Return (X, Y) of the center of cell containing provided text 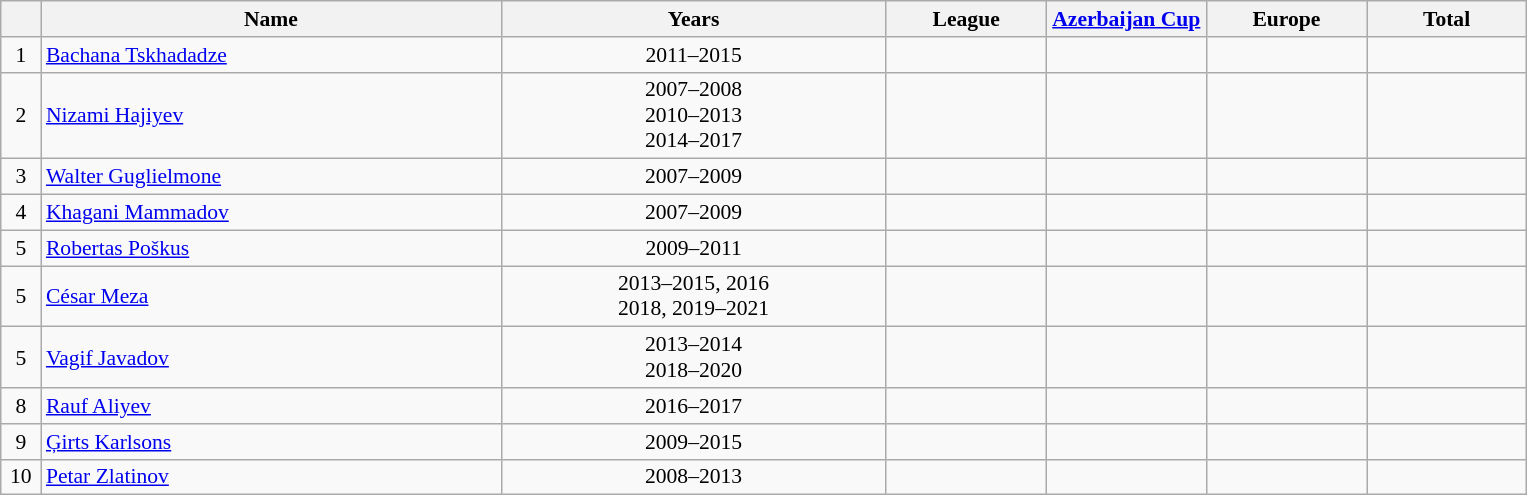
2008–2013 (694, 477)
4 (21, 213)
2009–2015 (694, 442)
Petar Zlatinov (271, 477)
2011–2015 (694, 55)
8 (21, 406)
Walter Guglielmone (271, 177)
Robertas Poškus (271, 248)
2013–2014 2018–2020 (694, 358)
3 (21, 177)
Bachana Tskhadadze (271, 55)
2007–2008 2010–2013 2014–2017 (694, 116)
Total (1446, 19)
Years (694, 19)
9 (21, 442)
Ģirts Karlsons (271, 442)
10 (21, 477)
Khagani Mammadov (271, 213)
Azerbaijan Cup (1126, 19)
César Meza (271, 296)
Name (271, 19)
2009–2011 (694, 248)
2016–2017 (694, 406)
Vagif Javadov (271, 358)
Europe (1286, 19)
Rauf Aliyev (271, 406)
League (966, 19)
2 (21, 116)
1 (21, 55)
Nizami Hajiyev (271, 116)
2013–2015, 2016 2018, 2019–2021 (694, 296)
